Search for the cell housing the specified text and yield its [X, Y] center coordinate. 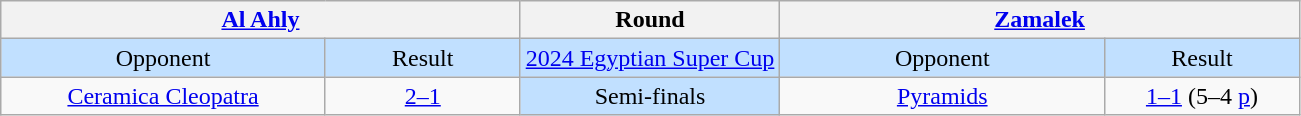
Ceramica Cleopatra [164, 96]
Zamalek [1040, 20]
Pyramids [942, 96]
Al Ahly [260, 20]
Semi-finals [650, 96]
2024 Egyptian Super Cup [650, 58]
Round [650, 20]
1–1 (5–4 p) [1202, 96]
2–1 [422, 96]
